Extract the [X, Y] coordinate from the center of the cell holding the provided text.  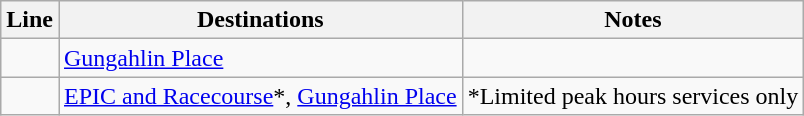
EPIC and Racecourse*, Gungahlin Place [260, 96]
*Limited peak hours services only [633, 96]
Destinations [260, 20]
Line [30, 20]
Gungahlin Place [260, 58]
Notes [633, 20]
